Detect which cell encompasses the target text, then output its [X, Y] center coordinate. 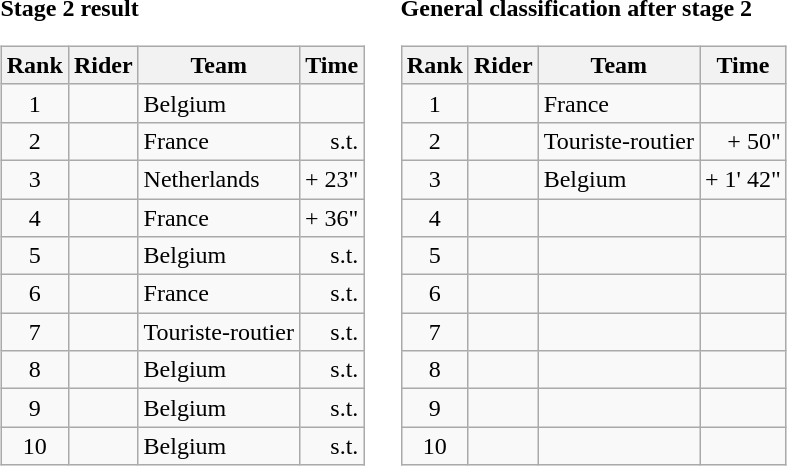
Netherlands [218, 179]
+ 50" [744, 141]
+ 23" [331, 179]
+ 1' 42" [744, 179]
+ 36" [331, 217]
